Return (X, Y) of the center of cell containing provided text 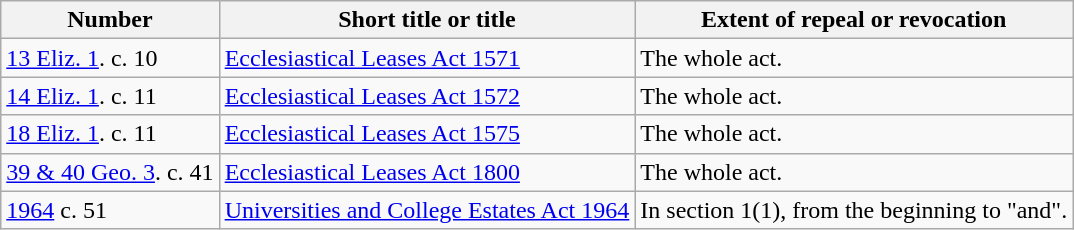
Ecclesiastical Leases Act 1571 (427, 58)
In section 1(1), from the beginning to "and". (854, 210)
Universities and College Estates Act 1964 (427, 210)
Ecclesiastical Leases Act 1575 (427, 134)
Number (110, 20)
Short title or title (427, 20)
13 Eliz. 1. c. 10 (110, 58)
Extent of repeal or revocation (854, 20)
14 Eliz. 1. c. 11 (110, 96)
Ecclesiastical Leases Act 1800 (427, 172)
1964 c. 51 (110, 210)
Ecclesiastical Leases Act 1572 (427, 96)
18 Eliz. 1. c. 11 (110, 134)
39 & 40 Geo. 3. c. 41 (110, 172)
